Extract the [x, y] coordinate from the center of the cell holding the provided text.  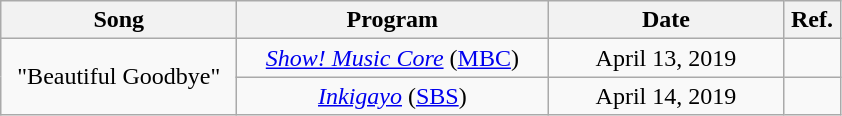
Inkigayo (SBS) [392, 96]
Date [666, 20]
Program [392, 20]
April 13, 2019 [666, 58]
April 14, 2019 [666, 96]
Song [119, 20]
"Beautiful Goodbye" [119, 77]
Ref. [812, 20]
Show! Music Core (MBC) [392, 58]
